Extract the [X, Y] coordinate from the center of the cell holding the provided text.  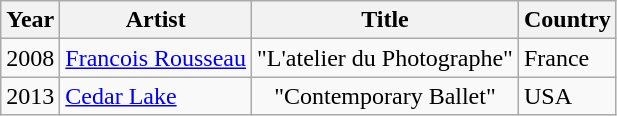
"Contemporary Ballet" [386, 96]
France [567, 58]
USA [567, 96]
Cedar Lake [156, 96]
Artist [156, 20]
Country [567, 20]
2008 [30, 58]
Francois Rousseau [156, 58]
"L'atelier du Photographe" [386, 58]
Year [30, 20]
Title [386, 20]
2013 [30, 96]
